Provide the [X, Y] coordinate of the cell's center where the given text is located.  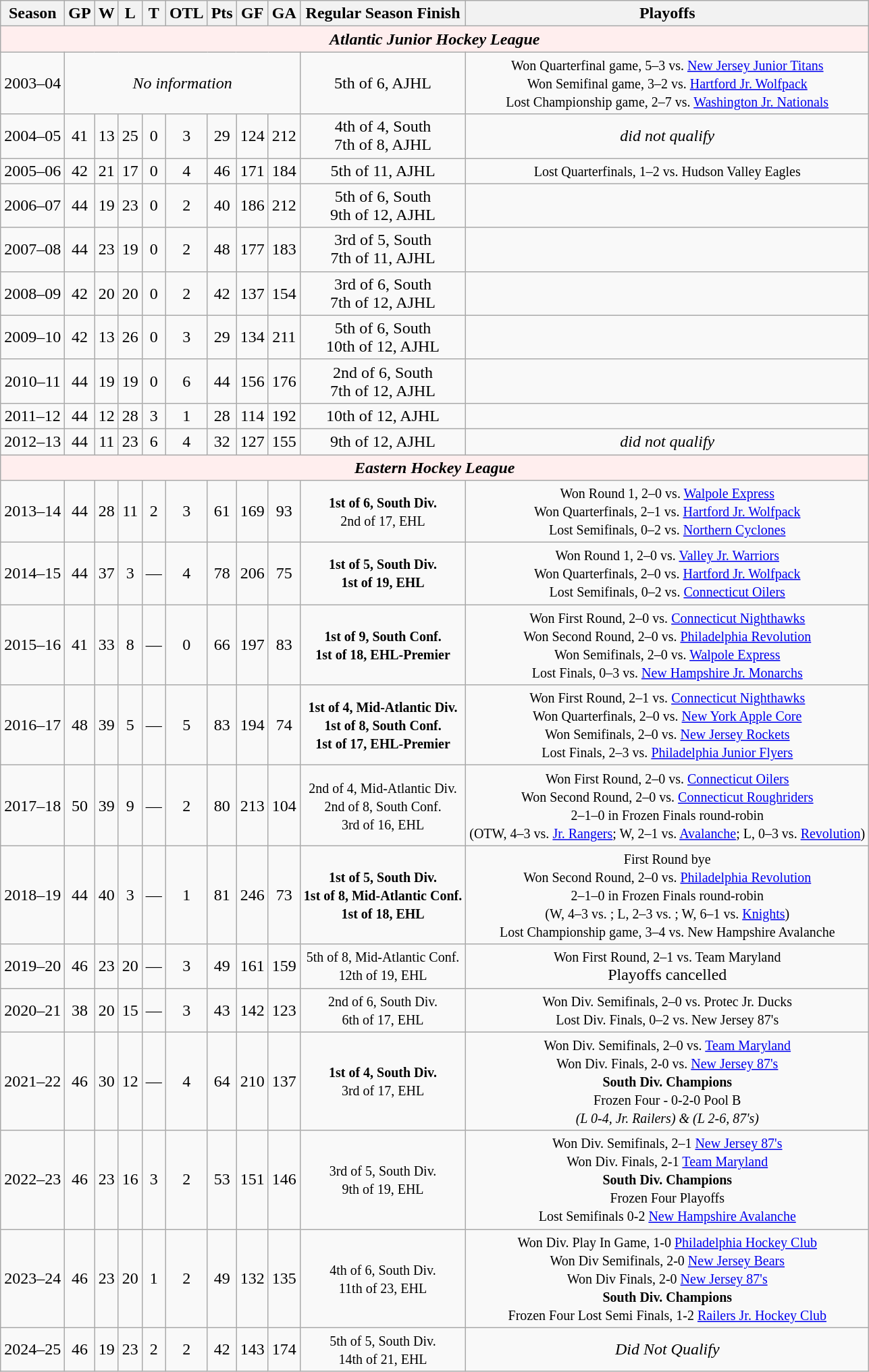
2011–12 [32, 416]
GF [253, 13]
9 [130, 806]
2005–06 [32, 171]
134 [253, 337]
1st of 4, South Div.3rd of 17, EHL [382, 1081]
2007–08 [32, 250]
104 [284, 806]
2013–14 [32, 512]
80 [221, 806]
10th of 12, AJHL [382, 416]
2006–07 [32, 205]
135 [284, 1278]
Lost Quarterfinals, 1–2 vs. Hudson Valley Eagles [667, 171]
No information [182, 83]
2020–21 [32, 1010]
213 [253, 806]
2nd of 4, Mid-Atlantic Div.2nd of 8, South Conf.3rd of 16, EHL [382, 806]
64 [221, 1081]
2004–05 [32, 136]
32 [221, 441]
2009–10 [32, 337]
2014–15 [32, 574]
Regular Season Finish [382, 13]
2008–09 [32, 293]
26 [130, 337]
2nd of 6, South Div.6th of 17, EHL [382, 1010]
161 [253, 966]
154 [284, 293]
2019–20 [32, 966]
156 [253, 381]
1st of 4, Mid-Atlantic Div.1st of 8, South Conf.1st of 17, EHL-Premier [382, 725]
4th of 6, South Div.11th of 23, EHL [382, 1278]
5th of 6, AJHL [382, 83]
5th of 8, Mid-Atlantic Conf.12th of 19, EHL [382, 966]
169 [253, 512]
5th of 11, AJHL [382, 171]
GA [284, 13]
206 [253, 574]
4th of 4, South7th of 8, AJHL [382, 136]
75 [284, 574]
146 [284, 1180]
176 [284, 381]
1st of 5, South Div.1st of 8, Mid-Atlantic Conf.1st of 18, EHL [382, 895]
1st of 9, South Conf.1st of 18, EHL-Premier [382, 645]
124 [253, 136]
33 [107, 645]
Won Round 1, 2–0 vs. Valley Jr. WarriorsWon Quarterfinals, 2–0 vs. Hartford Jr. WolfpackLost Semifinals, 0–2 vs. Connecticut Oilers [667, 574]
53 [221, 1180]
183 [284, 250]
8 [130, 645]
177 [253, 250]
3rd of 5, South Div.9th of 19, EHL [382, 1180]
GP [80, 13]
50 [80, 806]
L [130, 13]
2003–04 [32, 83]
2018–19 [32, 895]
Won First Round, 2–1 vs. Team MarylandPlayoffs cancelled [667, 966]
127 [253, 441]
2nd of 6, South7th of 12, AJHL [382, 381]
2021–22 [32, 1081]
123 [284, 1010]
Playoffs [667, 13]
194 [253, 725]
210 [253, 1081]
155 [284, 441]
16 [130, 1180]
73 [284, 895]
3rd of 6, South7th of 12, AJHL [382, 293]
17 [130, 171]
66 [221, 645]
W [107, 13]
246 [253, 895]
143 [253, 1350]
186 [253, 205]
184 [284, 171]
61 [221, 512]
171 [253, 171]
159 [284, 966]
5th of 6, South9th of 12, AJHL [382, 205]
1st of 6, South Div.2nd of 17, EHL [382, 512]
174 [284, 1350]
142 [253, 1010]
2015–16 [32, 645]
3rd of 5, South7th of 11, AJHL [382, 250]
2016–17 [32, 725]
15 [130, 1010]
74 [284, 725]
Eastern Hockey League [435, 468]
21 [107, 171]
2022–23 [32, 1180]
38 [80, 1010]
OTL [186, 13]
211 [284, 337]
Season [32, 13]
2023–24 [32, 1278]
1st of 5, South Div.1st of 19, EHL [382, 574]
132 [253, 1278]
114 [253, 416]
78 [221, 574]
5th of 5, South Div.14th of 21, EHL [382, 1350]
Atlantic Junior Hockey League [435, 39]
197 [253, 645]
2017–18 [32, 806]
30 [107, 1081]
81 [221, 895]
151 [253, 1180]
37 [107, 574]
T [154, 13]
Did Not Qualify [667, 1350]
43 [221, 1010]
25 [130, 136]
Won Div. Semifinals, 2–0 vs. Protec Jr. DucksLost Div. Finals, 0–2 vs. New Jersey 87's [667, 1010]
2024–25 [32, 1350]
9th of 12, AJHL [382, 441]
2012–13 [32, 441]
5th of 6, South10th of 12, AJHL [382, 337]
Won Round 1, 2–0 vs. Walpole ExpressWon Quarterfinals, 2–1 vs. Hartford Jr. WolfpackLost Semifinals, 0–2 vs. Northern Cyclones [667, 512]
93 [284, 512]
192 [284, 416]
Pts [221, 13]
2010–11 [32, 381]
